Identify which cell holds the provided text, then report its [x, y] central coordinate. 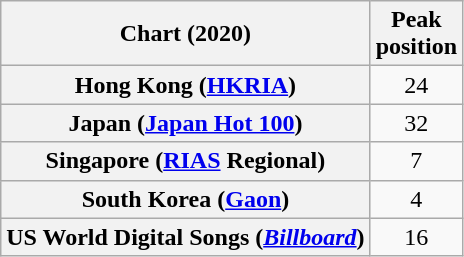
4 [416, 199]
South Korea (Gaon) [186, 199]
24 [416, 85]
32 [416, 123]
Japan (Japan Hot 100) [186, 123]
16 [416, 237]
Chart (2020) [186, 34]
7 [416, 161]
US World Digital Songs (Billboard) [186, 237]
Peakposition [416, 34]
Hong Kong (HKRIA) [186, 85]
Singapore (RIAS Regional) [186, 161]
